Output the (X, Y) coordinate of the center of the cell containing the given text.  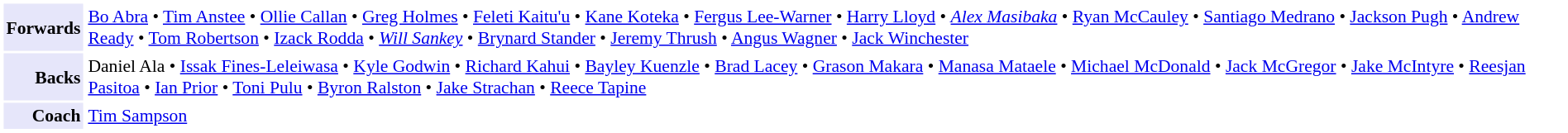
Forwards (43, 26)
Coach (43, 116)
Tim Sampson (825, 116)
Backs (43, 76)
